Find where the given text appears and provide that cell's center as [X, Y] coordinate. 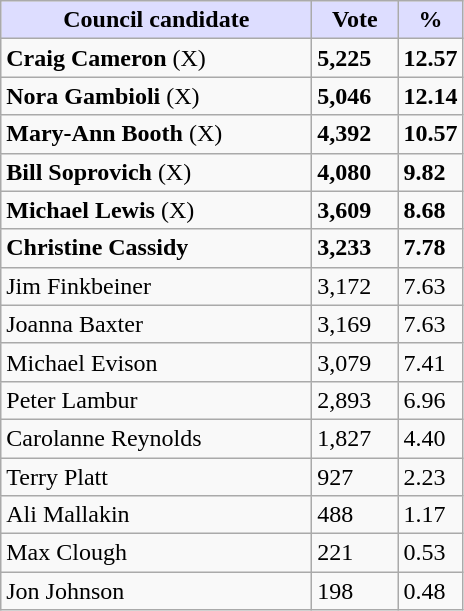
927 [355, 477]
0.48 [430, 591]
5,046 [355, 96]
Joanna Baxter [156, 324]
4,080 [355, 172]
3,172 [355, 286]
3,169 [355, 324]
Bill Soprovich (X) [156, 172]
7.78 [430, 248]
4.40 [430, 438]
Carolanne Reynolds [156, 438]
12.57 [430, 58]
Mary-Ann Booth (X) [156, 134]
9.82 [430, 172]
3,079 [355, 362]
4,392 [355, 134]
1.17 [430, 515]
Council candidate [156, 20]
6.96 [430, 400]
Michael Evison [156, 362]
488 [355, 515]
198 [355, 591]
Peter Lambur [156, 400]
7.41 [430, 362]
Ali Mallakin [156, 515]
2.23 [430, 477]
Terry Platt [156, 477]
10.57 [430, 134]
0.53 [430, 553]
Max Clough [156, 553]
5,225 [355, 58]
Christine Cassidy [156, 248]
3,233 [355, 248]
12.14 [430, 96]
221 [355, 553]
3,609 [355, 210]
Jon Johnson [156, 591]
Craig Cameron (X) [156, 58]
Nora Gambioli (X) [156, 96]
2,893 [355, 400]
Vote [355, 20]
% [430, 20]
Michael Lewis (X) [156, 210]
Jim Finkbeiner [156, 286]
1,827 [355, 438]
8.68 [430, 210]
